For the text-containing cell, return its midpoint in (X, Y) coordinate format. 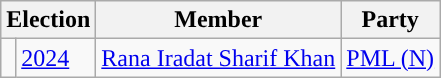
PML (N) (390, 58)
Rana Iradat Sharif Khan (218, 58)
Election (48, 20)
2024 (56, 58)
Member (218, 20)
Party (390, 20)
